Pinpoint the cell where the given text exists, returning its (X, Y) midpoint coordinate. 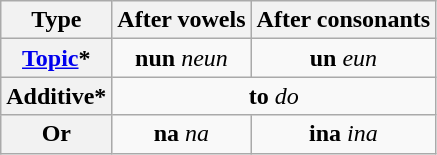
Additive* (56, 96)
un eun (344, 58)
After vowels (182, 20)
After consonants (344, 20)
Type (56, 20)
Or (56, 134)
ina ina (344, 134)
Topic* (56, 58)
na na (182, 134)
to do (274, 96)
nun neun (182, 58)
